Return the [x, y] coordinate for the center point of the cell that contains the specified text.  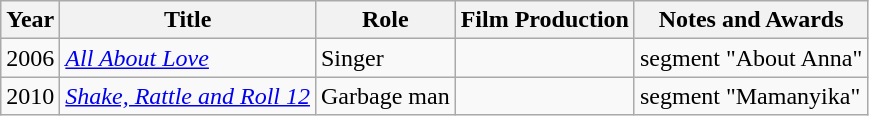
2006 [30, 58]
All About Love [188, 58]
segment "Mamanyika" [750, 96]
2010 [30, 96]
Garbage man [385, 96]
Role [385, 20]
segment "About Anna" [750, 58]
Shake, Rattle and Roll 12 [188, 96]
Singer [385, 58]
Title [188, 20]
Film Production [544, 20]
Notes and Awards [750, 20]
Year [30, 20]
